Detect which cell encompasses the target text, then output its [X, Y] center coordinate. 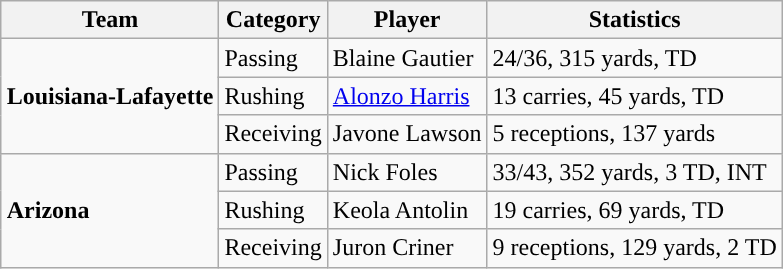
Blaine Gautier [407, 58]
Arizona [110, 210]
Alonzo Harris [407, 96]
24/36, 315 yards, TD [634, 58]
Javone Lawson [407, 134]
Juron Criner [407, 248]
Nick Foles [407, 172]
Player [407, 20]
33/43, 352 yards, 3 TD, INT [634, 172]
19 carries, 69 yards, TD [634, 210]
13 carries, 45 yards, TD [634, 96]
Statistics [634, 20]
Keola Antolin [407, 210]
Louisiana-Lafayette [110, 96]
Team [110, 20]
9 receptions, 129 yards, 2 TD [634, 248]
5 receptions, 137 yards [634, 134]
Category [273, 20]
